Return (X, Y) of the center of cell containing provided text 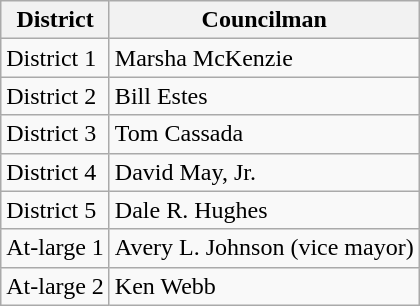
District 5 (56, 210)
At-large 2 (56, 286)
Dale R. Hughes (264, 210)
Avery L. Johnson (vice mayor) (264, 248)
Ken Webb (264, 286)
District 2 (56, 96)
District 4 (56, 172)
Marsha McKenzie (264, 58)
District (56, 20)
Bill Estes (264, 96)
Tom Cassada (264, 134)
David May, Jr. (264, 172)
District 1 (56, 58)
Councilman (264, 20)
At-large 1 (56, 248)
District 3 (56, 134)
